Return the (X, Y) coordinate for the center point of the cell that contains the specified text.  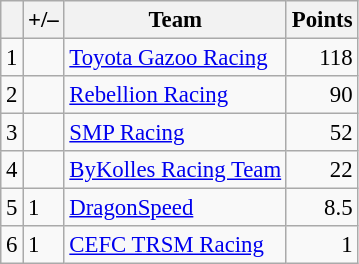
+/– (44, 20)
6 (12, 245)
DragonSpeed (175, 208)
22 (322, 170)
Rebellion Racing (175, 95)
ByKolles Racing Team (175, 170)
Team (175, 20)
118 (322, 58)
CEFC TRSM Racing (175, 245)
90 (322, 95)
SMP Racing (175, 133)
Toyota Gazoo Racing (175, 58)
52 (322, 133)
4 (12, 170)
3 (12, 133)
8.5 (322, 208)
Points (322, 20)
5 (12, 208)
2 (12, 95)
